Capture the cell that displays the provided text and extract its [X, Y] central coordinate. 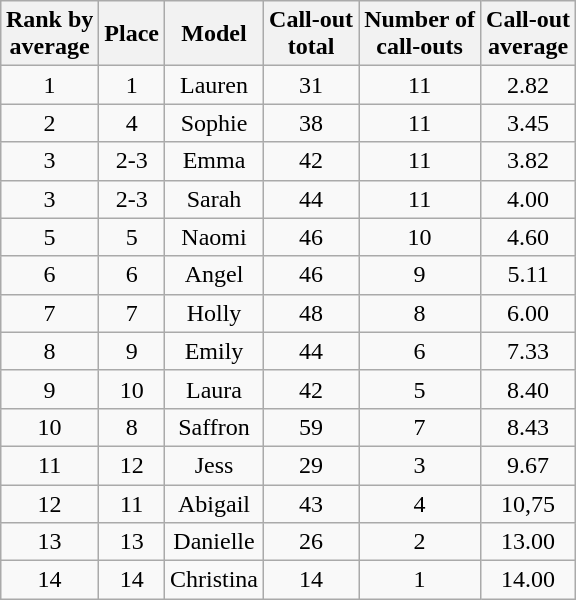
Model [214, 34]
Christina [214, 580]
29 [312, 465]
Rank byaverage [49, 34]
Number ofcall-outs [420, 34]
Sophie [214, 123]
Call-outtotal [312, 34]
14.00 [528, 580]
48 [312, 313]
26 [312, 542]
Lauren [214, 85]
31 [312, 85]
43 [312, 503]
4.00 [528, 199]
4.60 [528, 237]
59 [312, 427]
3.45 [528, 123]
Angel [214, 275]
Sarah [214, 199]
8.43 [528, 427]
Call-outaverage [528, 34]
Emma [214, 161]
10,75 [528, 503]
Abigail [214, 503]
Naomi [214, 237]
Place [132, 34]
9.67 [528, 465]
8.40 [528, 389]
Emily [214, 351]
Holly [214, 313]
13.00 [528, 542]
Saffron [214, 427]
Danielle [214, 542]
3.82 [528, 161]
Laura [214, 389]
38 [312, 123]
6.00 [528, 313]
Jess [214, 465]
5.11 [528, 275]
2.82 [528, 85]
7.33 [528, 351]
